Scan for the cell matching the given text and deliver its (X, Y) coordinate at center. 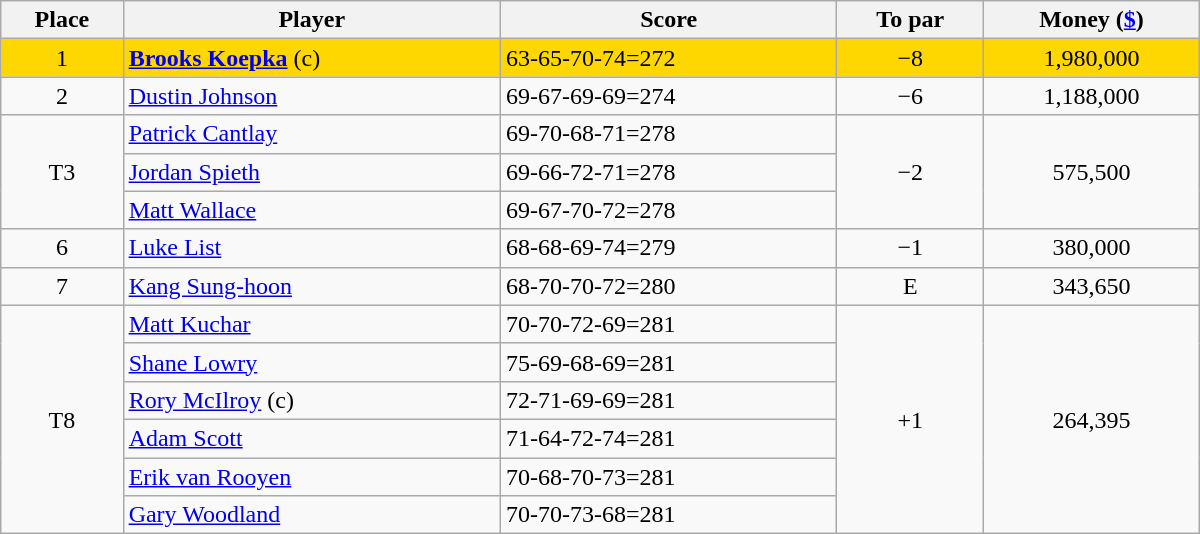
2 (62, 96)
Luke List (312, 248)
Shane Lowry (312, 362)
Matt Wallace (312, 210)
71-64-72-74=281 (668, 438)
63-65-70-74=272 (668, 58)
Player (312, 20)
To par (910, 20)
1,980,000 (1092, 58)
7 (62, 286)
E (910, 286)
575,500 (1092, 172)
70-68-70-73=281 (668, 477)
75-69-68-69=281 (668, 362)
−2 (910, 172)
Erik van Rooyen (312, 477)
Place (62, 20)
−1 (910, 248)
Patrick Cantlay (312, 134)
1 (62, 58)
69-66-72-71=278 (668, 172)
70-70-72-69=281 (668, 324)
68-68-69-74=279 (668, 248)
72-71-69-69=281 (668, 400)
Dustin Johnson (312, 96)
Kang Sung-hoon (312, 286)
343,650 (1092, 286)
Jordan Spieth (312, 172)
Gary Woodland (312, 515)
69-70-68-71=278 (668, 134)
69-67-70-72=278 (668, 210)
Rory McIlroy (c) (312, 400)
68-70-70-72=280 (668, 286)
6 (62, 248)
70-70-73-68=281 (668, 515)
Matt Kuchar (312, 324)
Score (668, 20)
Brooks Koepka (c) (312, 58)
T3 (62, 172)
69-67-69-69=274 (668, 96)
−6 (910, 96)
T8 (62, 419)
Adam Scott (312, 438)
Money ($) (1092, 20)
264,395 (1092, 419)
380,000 (1092, 248)
1,188,000 (1092, 96)
−8 (910, 58)
+1 (910, 419)
